Determine the (X, Y) coordinate at the center of the cell enclosing the given text.  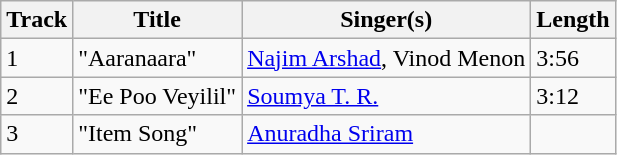
"Item Song" (158, 134)
Track (37, 20)
Length (573, 20)
1 (37, 58)
Singer(s) (386, 20)
Najim Arshad, Vinod Menon (386, 58)
Anuradha Sriram (386, 134)
2 (37, 96)
3:12 (573, 96)
"Aaranaara" (158, 58)
"Ee Poo Veyilil" (158, 96)
Title (158, 20)
3:56 (573, 58)
Soumya T. R. (386, 96)
3 (37, 134)
